Locate the cell with the specified text and output its [X, Y] center coordinate. 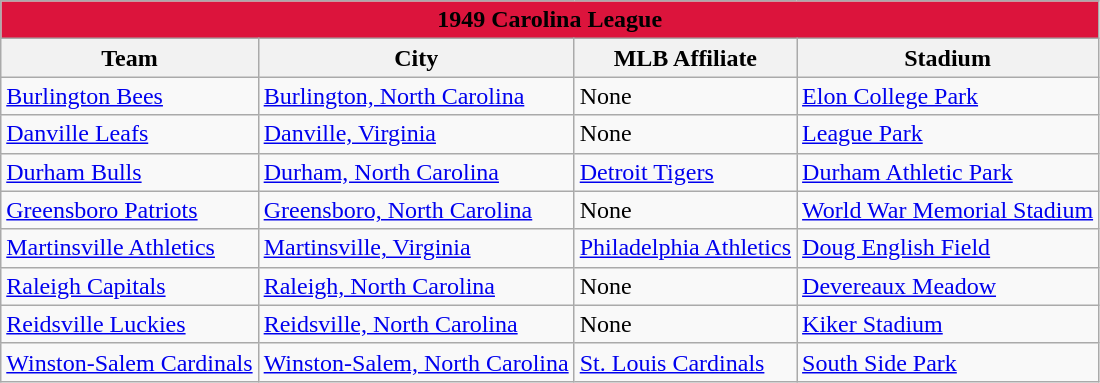
Detroit Tigers [685, 172]
St. Louis Cardinals [685, 362]
Devereaux Meadow [948, 286]
Danville, Virginia [416, 134]
Burlington Bees [130, 96]
Kiker Stadium [948, 324]
South Side Park [948, 362]
Winston-Salem Cardinals [130, 362]
Durham Bulls [130, 172]
Martinsville Athletics [130, 248]
City [416, 58]
Martinsville, Virginia [416, 248]
Elon College Park [948, 96]
Durham, North Carolina [416, 172]
Winston-Salem, North Carolina [416, 362]
MLB Affiliate [685, 58]
Greensboro, North Carolina [416, 210]
Danville Leafs [130, 134]
Greensboro Patriots [130, 210]
Raleigh Capitals [130, 286]
Doug English Field [948, 248]
Team [130, 58]
Raleigh, North Carolina [416, 286]
Burlington, North Carolina [416, 96]
Reidsville Luckies [130, 324]
World War Memorial Stadium [948, 210]
1949 Carolina League [550, 20]
Durham Athletic Park [948, 172]
League Park [948, 134]
Philadelphia Athletics [685, 248]
Reidsville, North Carolina [416, 324]
Stadium [948, 58]
